Capture the cell that displays the provided text and extract its (x, y) central coordinate. 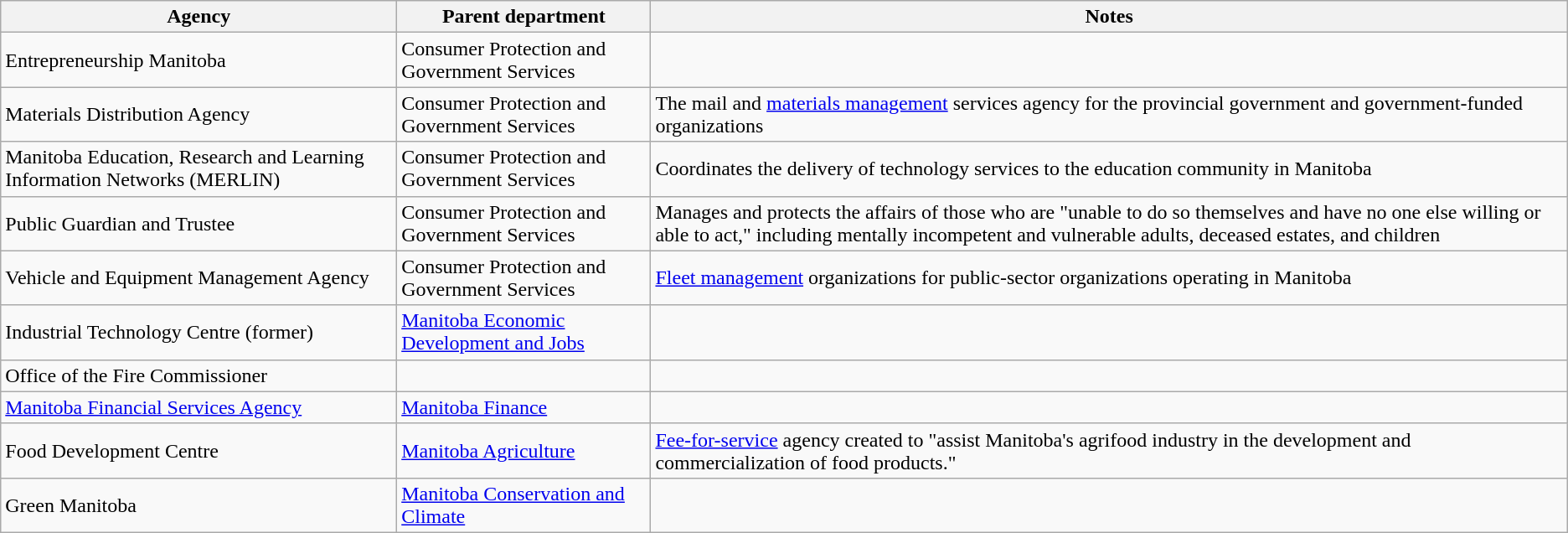
Green Manitoba (199, 505)
Parent department (524, 17)
Manitoba Education, Research and Learning Information Networks (MERLIN) (199, 169)
Food Development Centre (199, 451)
Industrial Technology Centre (former) (199, 332)
Entrepreneurship Manitoba (199, 60)
Notes (1109, 17)
Vehicle and Equipment Management Agency (199, 278)
The mail and materials management services agency for the provincial government and government-funded organizations (1109, 114)
Public Guardian and Trustee (199, 223)
Agency (199, 17)
Materials Distribution Agency (199, 114)
Manitoba Conservation and Climate (524, 505)
Manitoba Finance (524, 407)
Manitoba Financial Services Agency (199, 407)
Fee-for-service agency created to "assist Manitoba's agrifood industry in the development and commercialization of food products." (1109, 451)
Manitoba Agriculture (524, 451)
Office of the Fire Commissioner (199, 375)
Fleet management organizations for public-sector organizations operating in Manitoba (1109, 278)
Manitoba Economic Development and Jobs (524, 332)
Coordinates the delivery of technology services to the education community in Manitoba (1109, 169)
